Find where the given text appears and provide that cell's center as [X, Y] coordinate. 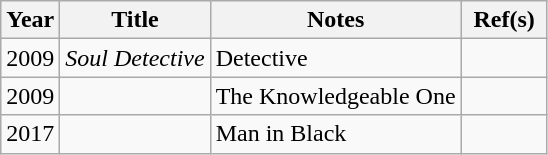
Notes [336, 20]
Title [135, 20]
The Knowledgeable One [336, 96]
Man in Black [336, 134]
Ref(s) [504, 20]
Detective [336, 58]
Soul Detective [135, 58]
2017 [30, 134]
Year [30, 20]
